Return [x, y] of the center of cell containing provided text 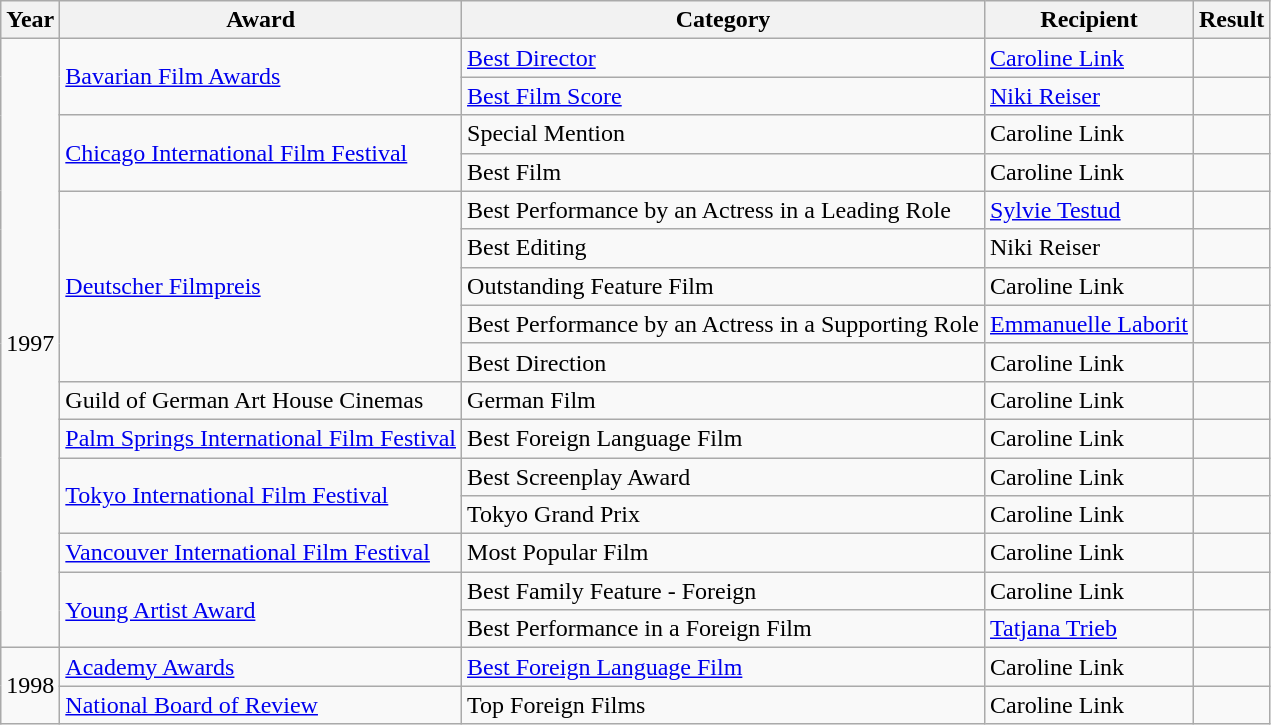
Best Film Score [724, 96]
Tokyo Grand Prix [724, 515]
Best Family Feature - Foreign [724, 591]
Best Direction [724, 362]
Best Performance by an Actress in a Supporting Role [724, 324]
Top Foreign Films [724, 705]
Best Performance in a Foreign Film [724, 629]
Bavarian Film Awards [261, 77]
Year [30, 20]
Best Director [724, 58]
Special Mention [724, 134]
Palm Springs International Film Festival [261, 438]
Recipient [1088, 20]
National Board of Review [261, 705]
Chicago International Film Festival [261, 153]
Result [1231, 20]
Category [724, 20]
1997 [30, 344]
1998 [30, 686]
Tokyo International Film Festival [261, 496]
Outstanding Feature Film [724, 286]
Deutscher Filmpreis [261, 286]
Young Artist Award [261, 610]
Sylvie Testud [1088, 210]
Best Screenplay Award [724, 477]
Best Film [724, 172]
German Film [724, 400]
Tatjana Trieb [1088, 629]
Most Popular Film [724, 553]
Emmanuelle Laborit [1088, 324]
Award [261, 20]
Best Performance by an Actress in a Leading Role [724, 210]
Vancouver International Film Festival [261, 553]
Guild of German Art House Cinemas [261, 400]
Academy Awards [261, 667]
Best Editing [724, 248]
